Extract the (x, y) coordinate from the center of the cell holding the provided text.  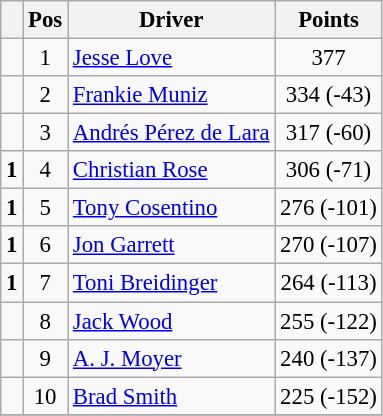
6 (46, 245)
334 (-43) (328, 95)
A. J. Moyer (172, 358)
2 (46, 95)
306 (-71) (328, 170)
Andrés Pérez de Lara (172, 133)
Points (328, 20)
Driver (172, 20)
10 (46, 396)
Christian Rose (172, 170)
276 (-101) (328, 208)
Pos (46, 20)
8 (46, 321)
Toni Breidinger (172, 283)
Jesse Love (172, 58)
9 (46, 358)
264 (-113) (328, 283)
377 (328, 58)
3 (46, 133)
Tony Cosentino (172, 208)
Frankie Muniz (172, 95)
5 (46, 208)
317 (-60) (328, 133)
4 (46, 170)
Jon Garrett (172, 245)
255 (-122) (328, 321)
240 (-137) (328, 358)
7 (46, 283)
Jack Wood (172, 321)
270 (-107) (328, 245)
Brad Smith (172, 396)
225 (-152) (328, 396)
